Find where the given text appears and provide that cell's center as (x, y) coordinate. 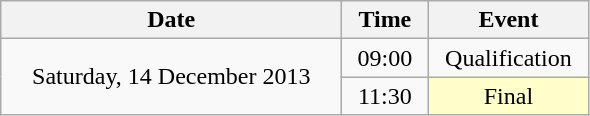
Qualification (508, 58)
Event (508, 20)
Final (508, 96)
Time (385, 20)
Saturday, 14 December 2013 (172, 77)
11:30 (385, 96)
09:00 (385, 58)
Date (172, 20)
